Provide the [x, y] coordinate of the cell's center where the given text is located.  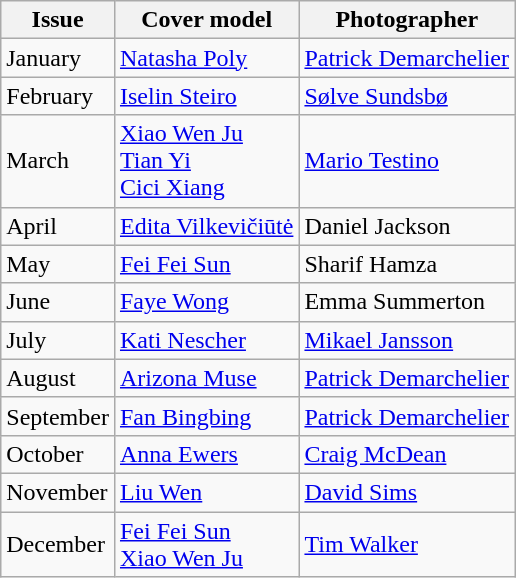
Cover model [206, 20]
June [58, 302]
Faye Wong [206, 302]
Arizona Muse [206, 378]
Edita Vilkevičiūtė [206, 226]
March [58, 161]
November [58, 492]
Daniel Jackson [407, 226]
Issue [58, 20]
David Sims [407, 492]
Sølve Sundsbø [407, 96]
Iselin Steiro [206, 96]
Mario Testino [407, 161]
May [58, 264]
Photographer [407, 20]
Emma Summerton [407, 302]
January [58, 58]
Tim Walker [407, 544]
October [58, 454]
Natasha Poly [206, 58]
Fei Fei Sun [206, 264]
Mikael Jansson [407, 340]
September [58, 416]
February [58, 96]
December [58, 544]
Kati Nescher [206, 340]
Anna Ewers [206, 454]
July [58, 340]
Craig McDean [407, 454]
April [58, 226]
Sharif Hamza [407, 264]
Fei Fei SunXiao Wen Ju [206, 544]
Fan Bingbing [206, 416]
Liu Wen [206, 492]
August [58, 378]
Xiao Wen JuTian YiCici Xiang [206, 161]
